Capture the cell that displays the provided text and extract its [x, y] central coordinate. 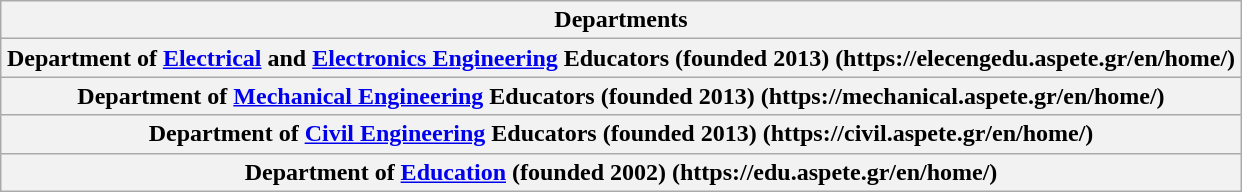
Department of Civil Engineering Educators (founded 2013) (https://civil.aspete.gr/en/home/) [620, 134]
Departments [620, 20]
Department of Electrical and Electronics Engineering Educators (founded 2013) (https://elecengedu.aspete.gr/en/home/) [620, 58]
Department of Education (founded 2002) (https://edu.aspete.gr/en/home/) [620, 172]
Department of Mechanical Engineering Educators (founded 2013) (https://mechanical.aspete.gr/en/home/) [620, 96]
